Locate the cell with the specified text and output its [X, Y] center coordinate. 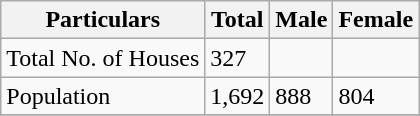
Total No. of Houses [103, 58]
Total [238, 20]
888 [302, 96]
Particulars [103, 20]
Male [302, 20]
Population [103, 96]
Female [376, 20]
804 [376, 96]
327 [238, 58]
1,692 [238, 96]
